Output the (X, Y) coordinate of the center of the cell containing the given text.  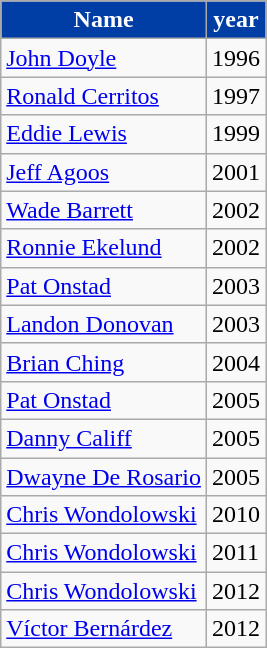
1996 (236, 58)
Name (104, 20)
1999 (236, 134)
Wade Barrett (104, 210)
2010 (236, 515)
Eddie Lewis (104, 134)
Landon Donovan (104, 324)
Danny Califf (104, 438)
2001 (236, 172)
Brian Ching (104, 362)
John Doyle (104, 58)
Víctor Bernárdez (104, 629)
Ronald Cerritos (104, 96)
2011 (236, 553)
Jeff Agoos (104, 172)
year (236, 20)
Ronnie Ekelund (104, 248)
2004 (236, 362)
1997 (236, 96)
Dwayne De Rosario (104, 477)
